Scan for the cell matching the given text and deliver its (x, y) coordinate at center. 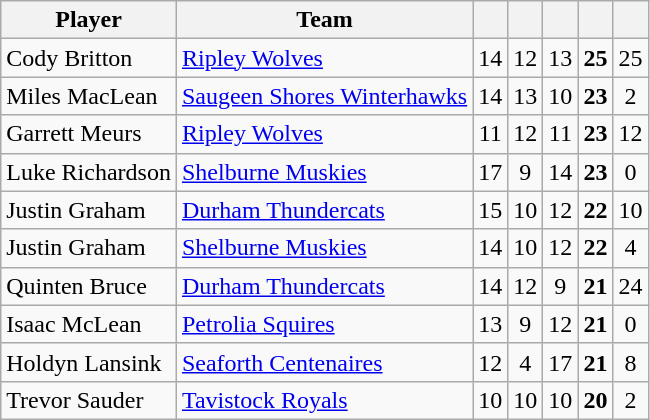
Saugeen Shores Winterhawks (324, 96)
Holdyn Lansink (89, 362)
Luke Richardson (89, 172)
15 (490, 210)
Player (89, 20)
20 (596, 400)
Tavistock Royals (324, 400)
Cody Britton (89, 58)
Garrett Meurs (89, 134)
Miles MacLean (89, 96)
24 (630, 286)
Quinten Bruce (89, 286)
Seaforth Centenaires (324, 362)
Trevor Sauder (89, 400)
Team (324, 20)
8 (630, 362)
Petrolia Squires (324, 324)
Isaac McLean (89, 324)
